Return the (X, Y) coordinate for the center point of the cell that contains the specified text.  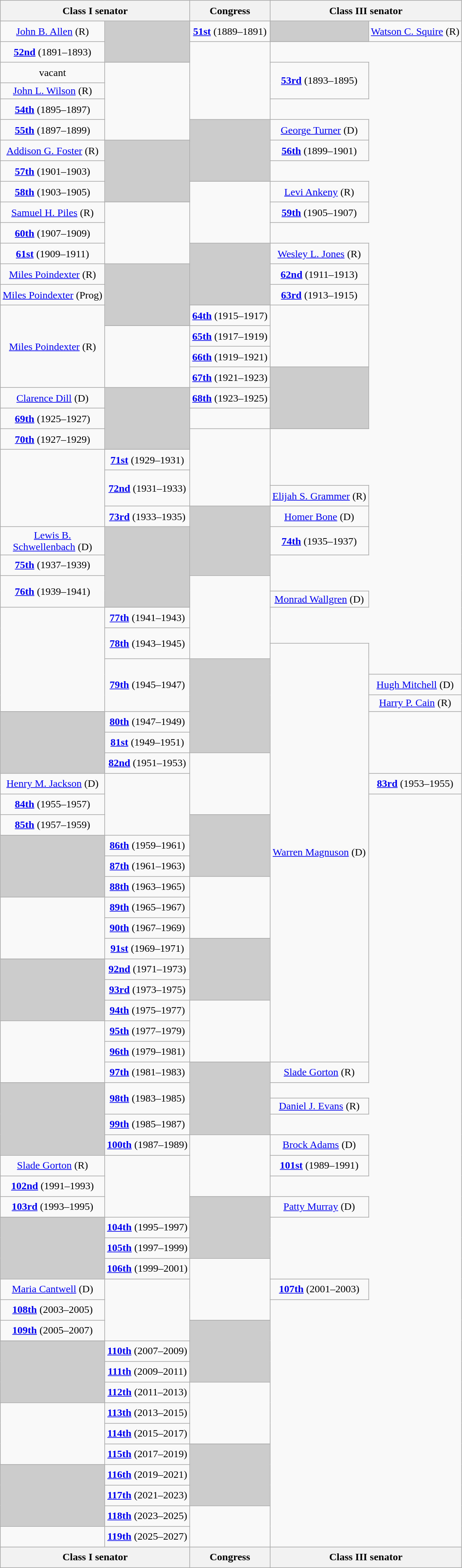
76th (1939–1941) (52, 591)
90th (1967–1969) (147, 928)
97th (1981–1983) (147, 1072)
74th (1935–1937) (319, 541)
51st (1889–1891) (230, 31)
68th (1923–1925) (230, 398)
94th (1975–1977) (147, 1010)
113th (2013–2015) (147, 1413)
62nd (1911–1913) (319, 274)
83rd (1953–1955) (415, 783)
Patty Murray (D) (319, 1207)
102nd (1991–1993) (52, 1186)
106th (1999–2001) (147, 1269)
87th (1961–1963) (147, 866)
69th (1925–1927) (52, 419)
John B. Allen (R) (52, 31)
100th (1987–1989) (147, 1145)
85th (1957–1959) (52, 825)
73rd (1933–1935) (147, 517)
88th (1963–1965) (147, 886)
George Turner (D) (319, 130)
Elijah S. Grammer (R) (319, 496)
Homer Bone (D) (319, 517)
112th (2011–2013) (147, 1392)
Monrad Wallgren (D) (319, 599)
53rd (1893–1895) (319, 81)
Daniel J. Evans (R) (319, 1106)
119th (2025–2027) (147, 1537)
98th (1983–1985) (147, 1098)
116th (2019–2021) (147, 1475)
81st (1949–1951) (147, 742)
Clarence Dill (D) (52, 398)
Wesley L. Jones (R) (319, 254)
67th (1921–1923) (230, 378)
114th (2015–2017) (147, 1434)
Henry M. Jackson (D) (52, 783)
Warren Magnuson (D) (319, 853)
99th (1985–1987) (147, 1124)
61st (1909–1911) (52, 254)
107th (2001–2003) (319, 1289)
110th (2007–2009) (147, 1351)
Harry P. Cain (R) (415, 703)
64th (1915–1917) (230, 316)
Watson C. Squire (R) (415, 31)
95th (1977–1979) (147, 1031)
86th (1959–1961) (147, 845)
Lewis B.Schwellenbach (D) (52, 541)
101st (1989–1991) (319, 1166)
Miles Poindexter (Prog) (52, 295)
Levi Ankeny (R) (319, 192)
80th (1947–1949) (147, 722)
57th (1901–1903) (52, 171)
70th (1927–1929) (52, 439)
66th (1919–1921) (230, 357)
96th (1979–1981) (147, 1051)
75th (1937–1939) (52, 565)
79th (1945–1947) (147, 685)
71st (1929–1931) (147, 460)
93rd (1973–1975) (147, 990)
82nd (1951–1953) (147, 763)
vacant (52, 73)
56th (1899–1901) (319, 151)
108th (2003–2005) (52, 1310)
55th (1897–1899) (52, 130)
72nd (1931–1933) (147, 488)
91st (1969–1971) (147, 948)
59th (1905–1907) (319, 213)
118th (2023–2025) (147, 1516)
Brock Adams (D) (319, 1145)
111th (2009–2011) (147, 1372)
Maria Cantwell (D) (52, 1289)
54th (1895–1897) (52, 110)
Addison G. Foster (R) (52, 151)
John L. Wilson (R) (52, 91)
89th (1965–1967) (147, 907)
63rd (1913–1915) (319, 295)
65th (1917–1919) (230, 336)
84th (1955–1957) (52, 804)
77th (1941–1943) (147, 618)
92nd (1971–1973) (147, 969)
Hugh Mitchell (D) (415, 685)
115th (2017–2019) (147, 1454)
58th (1903–1905) (52, 192)
104th (1995–1997) (147, 1227)
52nd (1891–1893) (52, 52)
78th (1943–1945) (147, 643)
105th (1997–1999) (147, 1248)
Samuel H. Piles (R) (52, 213)
117th (2021–2023) (147, 1495)
60th (1907–1909) (52, 233)
109th (2005–2007) (52, 1331)
103rd (1993–1995) (52, 1207)
